Locate the cell with the specified text and output its [X, Y] center coordinate. 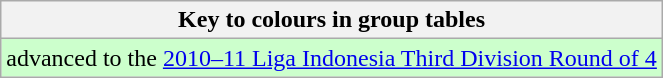
advanced to the 2010–11 Liga Indonesia Third Division Round of 4 [332, 58]
Key to colours in group tables [332, 20]
